From the cell containing the given text, extract its center point as [x, y] coordinate. 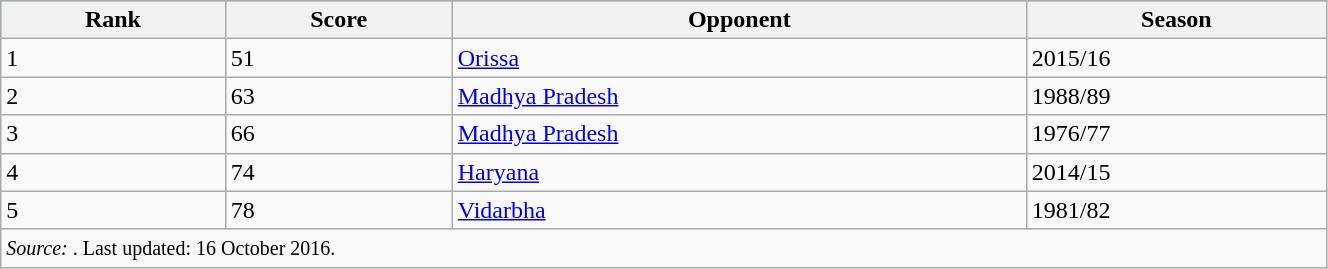
74 [338, 172]
5 [113, 210]
2 [113, 96]
1988/89 [1176, 96]
66 [338, 134]
Rank [113, 20]
63 [338, 96]
2014/15 [1176, 172]
Season [1176, 20]
51 [338, 58]
Score [338, 20]
Orissa [739, 58]
78 [338, 210]
Vidarbha [739, 210]
3 [113, 134]
2015/16 [1176, 58]
Haryana [739, 172]
4 [113, 172]
1 [113, 58]
1976/77 [1176, 134]
Source: . Last updated: 16 October 2016. [664, 248]
1981/82 [1176, 210]
Opponent [739, 20]
